Search for the cell housing the specified text and yield its (x, y) center coordinate. 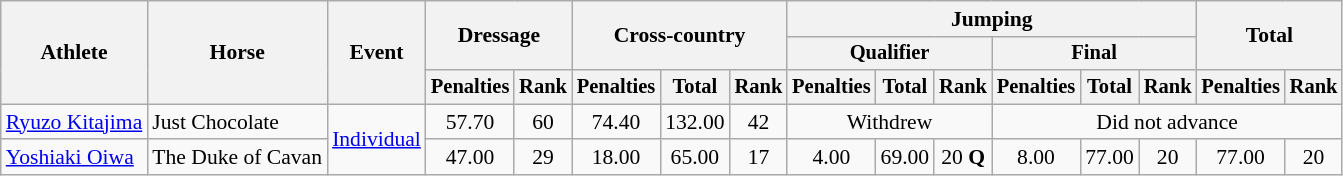
Did not advance (1168, 122)
60 (543, 122)
Cross-country (680, 36)
Athlete (74, 52)
4.00 (831, 158)
65.00 (694, 158)
42 (759, 122)
74.40 (616, 122)
Event (376, 52)
57.70 (470, 122)
69.00 (906, 158)
Jumping (992, 19)
47.00 (470, 158)
20 Q (963, 158)
The Duke of Cavan (237, 158)
Final (1094, 54)
Ryuzo Kitajima (74, 122)
Dressage (499, 36)
Just Chocolate (237, 122)
Withdrew (890, 122)
Horse (237, 52)
132.00 (694, 122)
Qualifier (890, 54)
8.00 (1036, 158)
17 (759, 158)
29 (543, 158)
Yoshiaki Oiwa (74, 158)
18.00 (616, 158)
Individual (376, 140)
